Capture the cell that displays the provided text and extract its [X, Y] central coordinate. 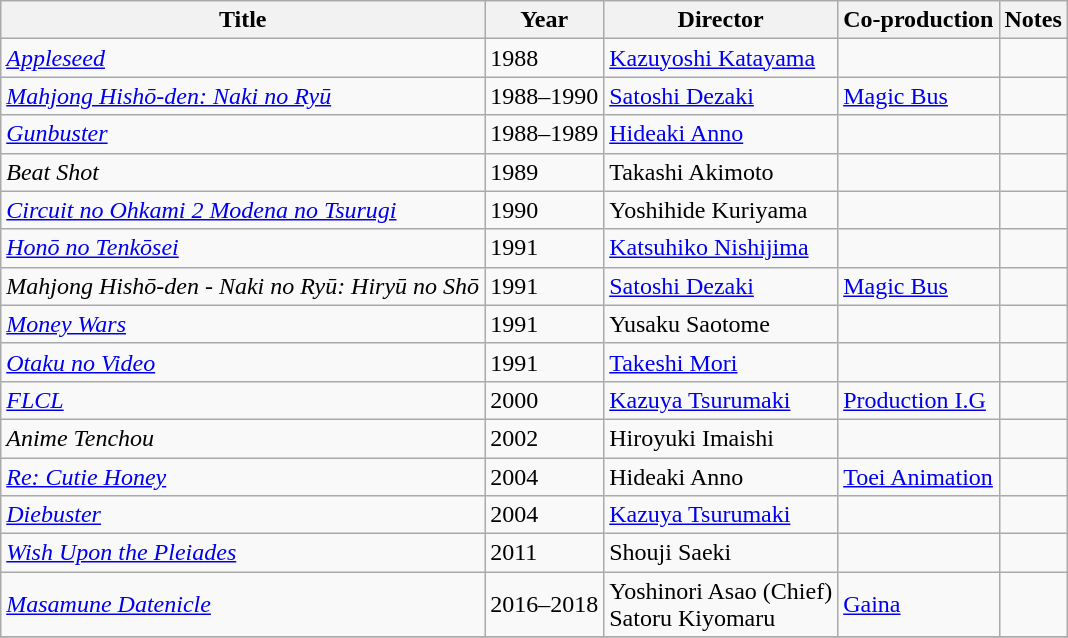
Anime Tenchou [243, 438]
2016–2018 [544, 604]
Production I.G [918, 400]
2002 [544, 438]
Gunbuster [243, 134]
Yoshihide Kuriyama [721, 210]
Title [243, 20]
2011 [544, 553]
Notes [1033, 20]
1989 [544, 172]
Wish Upon the Pleiades [243, 553]
2000 [544, 400]
Gaina [918, 604]
Yusaku Saotome [721, 324]
Re: Cutie Honey [243, 477]
Katsuhiko Nishijima [721, 248]
Appleseed [243, 58]
Honō no Tenkōsei [243, 248]
Kazuyoshi Katayama [721, 58]
Director [721, 20]
Mahjong Hishō-den: Naki no Ryū [243, 96]
Year [544, 20]
1988–1989 [544, 134]
Masamune Datenicle [243, 604]
1988 [544, 58]
Yoshinori Asao (Chief)Satoru Kiyomaru [721, 604]
FLCL [243, 400]
Takashi Akimoto [721, 172]
Toei Animation [918, 477]
Takeshi Mori [721, 362]
Money Wars [243, 324]
Hiroyuki Imaishi [721, 438]
Beat Shot [243, 172]
1990 [544, 210]
Otaku no Video [243, 362]
Circuit no Ohkami 2 Modena no Tsurugi [243, 210]
Diebuster [243, 515]
1988–1990 [544, 96]
Co-production [918, 20]
Mahjong Hishō-den - Naki no Ryū: Hiryū no Shō [243, 286]
Shouji Saeki [721, 553]
